Identify which cell holds the provided text, then report its (x, y) central coordinate. 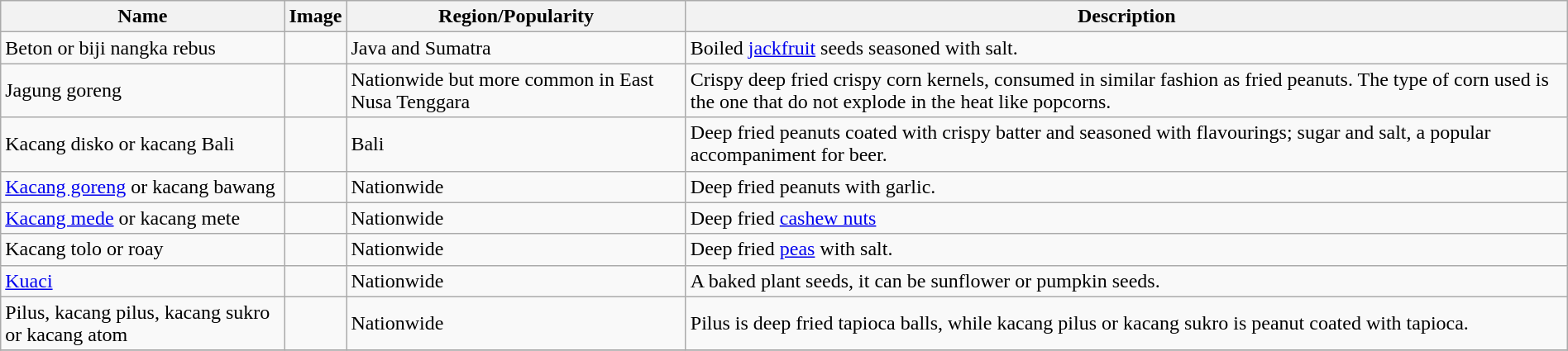
Pilus, kacang pilus, kacang sukro or kacang atom (142, 324)
Kacang disko or kacang Bali (142, 144)
Kacang tolo or roay (142, 249)
Deep fried cashew nuts (1126, 218)
Pilus is deep fried tapioca balls, while kacang pilus or kacang sukro is peanut coated with tapioca. (1126, 324)
Image (316, 17)
Jagung goreng (142, 91)
A baked plant seeds, it can be sunflower or pumpkin seeds. (1126, 281)
Deep fried peanuts with garlic. (1126, 187)
Beton or biji nangka rebus (142, 48)
Kacang mede or kacang mete (142, 218)
Description (1126, 17)
Java and Sumatra (516, 48)
Region/Popularity (516, 17)
Boiled jackfruit seeds seasoned with salt. (1126, 48)
Nationwide but more common in East Nusa Tenggara (516, 91)
Kuaci (142, 281)
Deep fried peanuts coated with crispy batter and seasoned with flavourings; sugar and salt, a popular accompaniment for beer. (1126, 144)
Name (142, 17)
Deep fried peas with salt. (1126, 249)
Kacang goreng or kacang bawang (142, 187)
Bali (516, 144)
